Return the [X, Y] coordinate for the center point of the cell that contains the specified text.  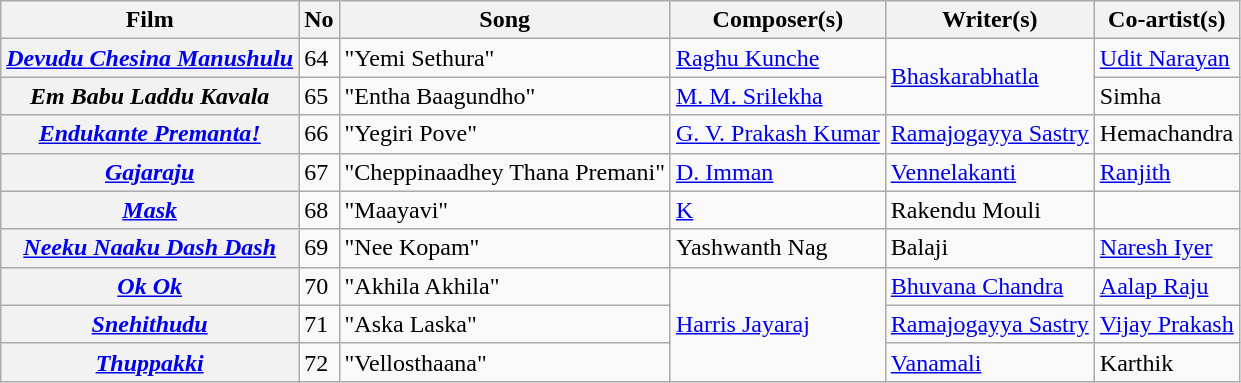
"Akhila Akhila" [504, 286]
Naresh Iyer [1166, 248]
Rakendu Mouli [990, 210]
No [319, 20]
Karthik [1166, 362]
"Aska Laska" [504, 324]
Yashwanth Nag [778, 248]
Neeku Naaku Dash Dash [150, 248]
"Yegiri Pove" [504, 134]
66 [319, 134]
65 [319, 96]
Harris Jayaraj [778, 324]
Composer(s) [778, 20]
"Yemi Sethura" [504, 58]
Film [150, 20]
70 [319, 286]
71 [319, 324]
67 [319, 172]
Gajaraju [150, 172]
Raghu Kunche [778, 58]
Udit Narayan [1166, 58]
Mask [150, 210]
72 [319, 362]
Bhuvana Chandra [990, 286]
69 [319, 248]
Hemachandra [1166, 134]
"Cheppinaadhey Thana Premani" [504, 172]
64 [319, 58]
D. Imman [778, 172]
Co-artist(s) [1166, 20]
Bhaskarabhatla [990, 77]
"Maayavi" [504, 210]
Vanamali [990, 362]
Endukante Premanta! [150, 134]
68 [319, 210]
"Entha Baagundho" [504, 96]
Devudu Chesina Manushulu [150, 58]
Writer(s) [990, 20]
Ok Ok [150, 286]
Simha [1166, 96]
Snehithudu [150, 324]
Aalap Raju [1166, 286]
Balaji [990, 248]
Vijay Prakash [1166, 324]
G. V. Prakash Kumar [778, 134]
Ranjith [1166, 172]
M. M. Srilekha [778, 96]
Thuppakki [150, 362]
"Vellosthaana" [504, 362]
"Nee Kopam" [504, 248]
Song [504, 20]
K [778, 210]
Vennelakanti [990, 172]
Em Babu Laddu Kavala [150, 96]
